From the cell containing the given text, extract its center point as [x, y] coordinate. 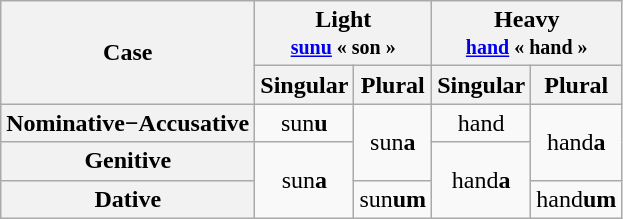
Case [128, 52]
Heavyhand « hand » [527, 34]
sunu [304, 123]
handum [576, 199]
Dative [128, 199]
Nominative−Accusative [128, 123]
Genitive [128, 161]
hand [482, 123]
Lightsunu « son » [344, 34]
sunum [393, 199]
